Provide the (x, y) coordinate of the cell's center where the given text is located.  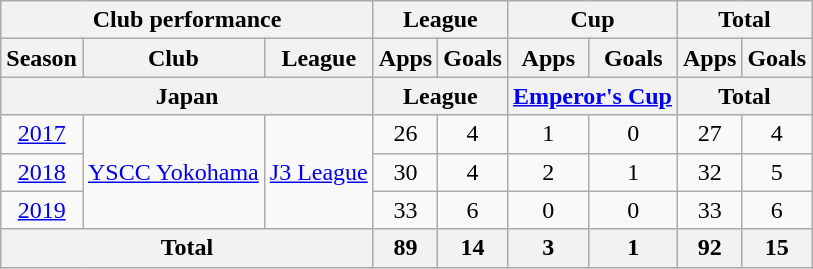
Club (173, 58)
2017 (42, 134)
92 (709, 248)
2 (548, 172)
14 (473, 248)
Season (42, 58)
YSCC Yokohama (173, 172)
15 (777, 248)
27 (709, 134)
Cup (592, 20)
Japan (188, 96)
3 (548, 248)
2018 (42, 172)
32 (709, 172)
Club performance (188, 20)
26 (405, 134)
2019 (42, 210)
89 (405, 248)
30 (405, 172)
Emperor's Cup (592, 96)
5 (777, 172)
J3 League (318, 172)
